Output the [x, y] coordinate of the center of the cell containing the given text.  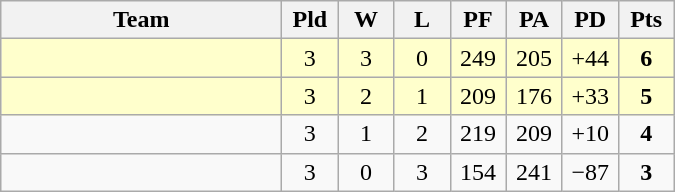
PF [478, 20]
+44 [590, 58]
5 [646, 96]
176 [534, 96]
Team [142, 20]
+33 [590, 96]
219 [478, 134]
Pts [646, 20]
L [422, 20]
154 [478, 172]
241 [534, 172]
6 [646, 58]
205 [534, 58]
4 [646, 134]
Pld [310, 20]
−87 [590, 172]
+10 [590, 134]
W [366, 20]
249 [478, 58]
PA [534, 20]
PD [590, 20]
